Pinpoint the cell where the given text exists, returning its (X, Y) midpoint coordinate. 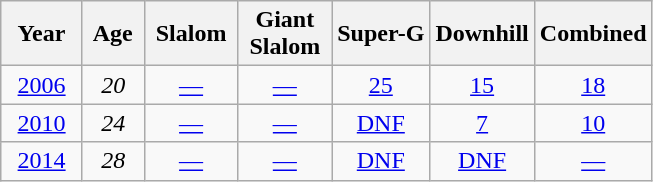
2010 (42, 123)
28 (113, 161)
10 (593, 123)
Combined (593, 34)
Downhill (482, 34)
25 (381, 85)
2006 (42, 85)
Super-G (381, 34)
Giant Slalom (285, 34)
Year (42, 34)
24 (113, 123)
15 (482, 85)
20 (113, 85)
2014 (42, 161)
18 (593, 85)
Slalom (191, 34)
Age (113, 34)
7 (482, 123)
